Find where the given text appears and provide that cell's center as (x, y) coordinate. 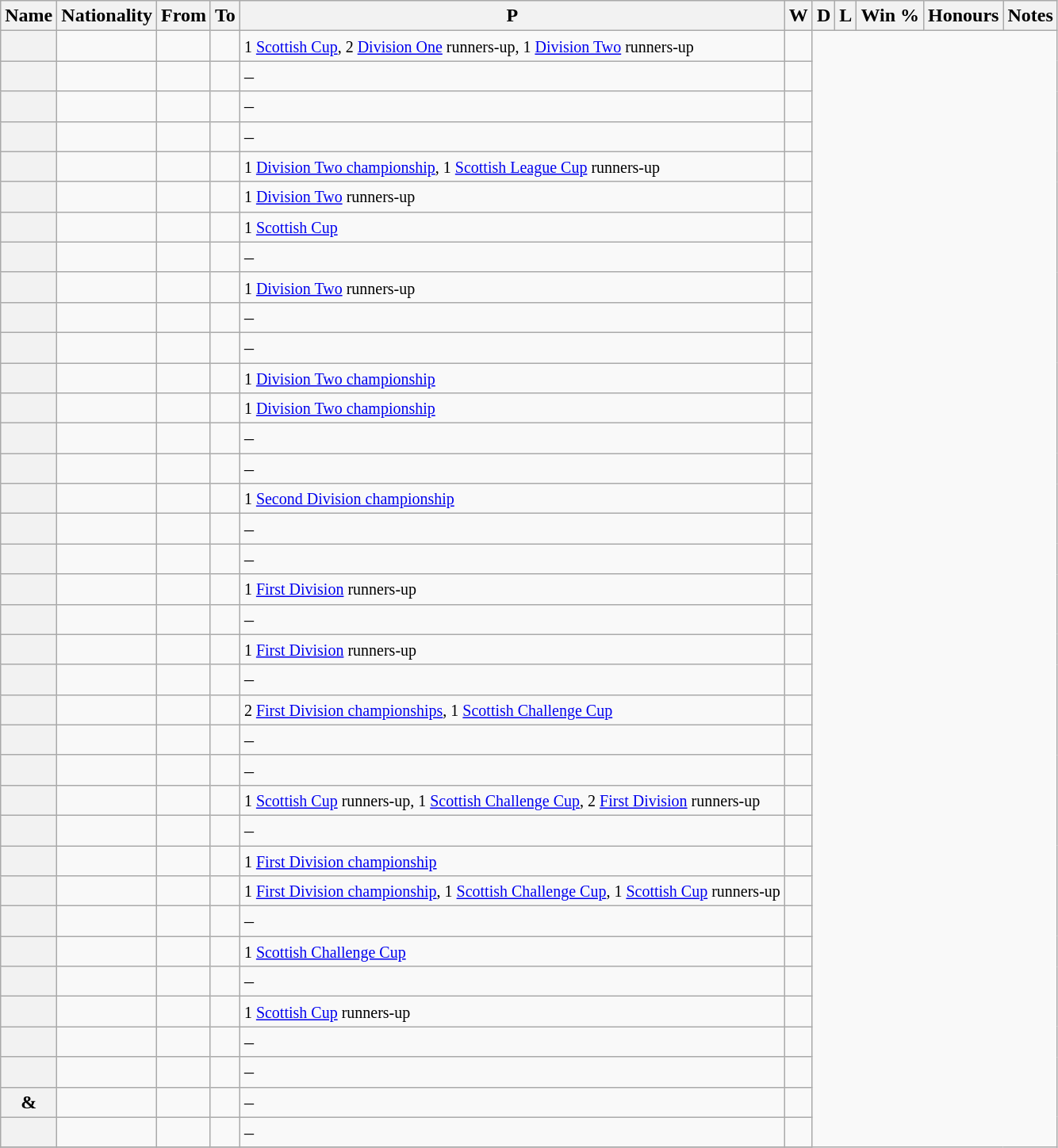
D (823, 16)
1 Division Two championship, 1 Scottish League Cup runners-up (512, 166)
Honours (964, 16)
Nationality (107, 16)
& (29, 1102)
1 Scottish Cup (512, 227)
From (184, 16)
2 First Division championships, 1 Scottish Challenge Cup (512, 710)
1 Second Division championship (512, 499)
1 Scottish Challenge Cup (512, 951)
1 First Division championship (512, 860)
L (845, 16)
Notes (1030, 16)
W (798, 16)
1 Scottish Cup runners-up (512, 1012)
To (225, 16)
1 Scottish Cup, 2 Division One runners-up, 1 Division Two runners-up (512, 46)
Name (29, 16)
P (512, 16)
1 First Division championship, 1 Scottish Challenge Cup, 1 Scottish Cup runners-up (512, 891)
Win % (890, 16)
1 Scottish Cup runners-up, 1 Scottish Challenge Cup, 2 First Division runners-up (512, 800)
